Determine the (x, y) coordinate at the center of the cell enclosing the given text.  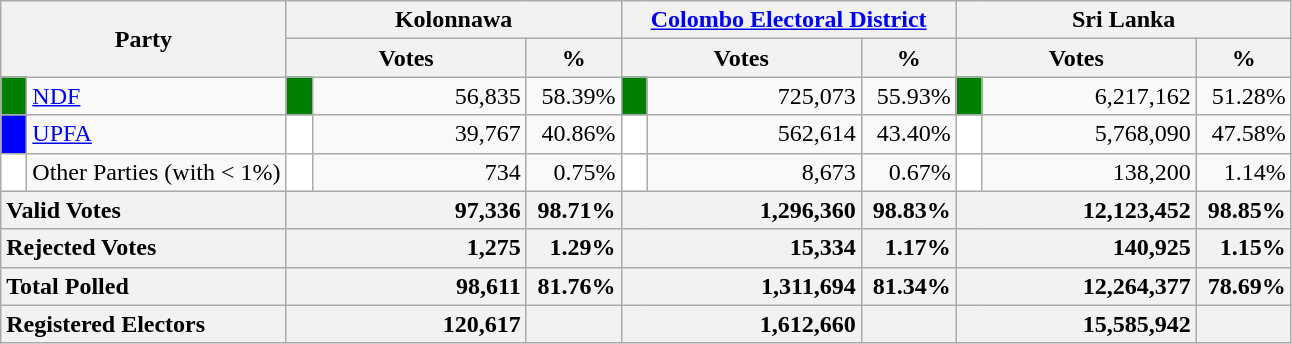
56,835 (419, 96)
Registered Electors (144, 324)
47.58% (1244, 134)
98.71% (574, 210)
43.40% (908, 134)
8,673 (754, 172)
Valid Votes (144, 210)
0.75% (574, 172)
Sri Lanka (1124, 20)
140,925 (1076, 248)
Party (144, 39)
725,073 (754, 96)
Other Parties (with < 1%) (156, 172)
12,264,377 (1076, 286)
39,767 (419, 134)
UPFA (156, 134)
55.93% (908, 96)
98.83% (908, 210)
NDF (156, 96)
Rejected Votes (144, 248)
1.29% (574, 248)
51.28% (1244, 96)
81.34% (908, 286)
98,611 (406, 286)
5,768,090 (1089, 134)
562,614 (754, 134)
58.39% (574, 96)
15,585,942 (1076, 324)
1,275 (406, 248)
98.85% (1244, 210)
120,617 (406, 324)
40.86% (574, 134)
Kolonnawa (454, 20)
0.67% (908, 172)
1,296,360 (741, 210)
138,200 (1089, 172)
1.15% (1244, 248)
1,612,660 (741, 324)
15,334 (741, 248)
12,123,452 (1076, 210)
1,311,694 (741, 286)
78.69% (1244, 286)
6,217,162 (1089, 96)
1.17% (908, 248)
734 (419, 172)
1.14% (1244, 172)
97,336 (406, 210)
Colombo Electoral District (788, 20)
Total Polled (144, 286)
81.76% (574, 286)
